Return (X, Y) of the center of cell containing provided text 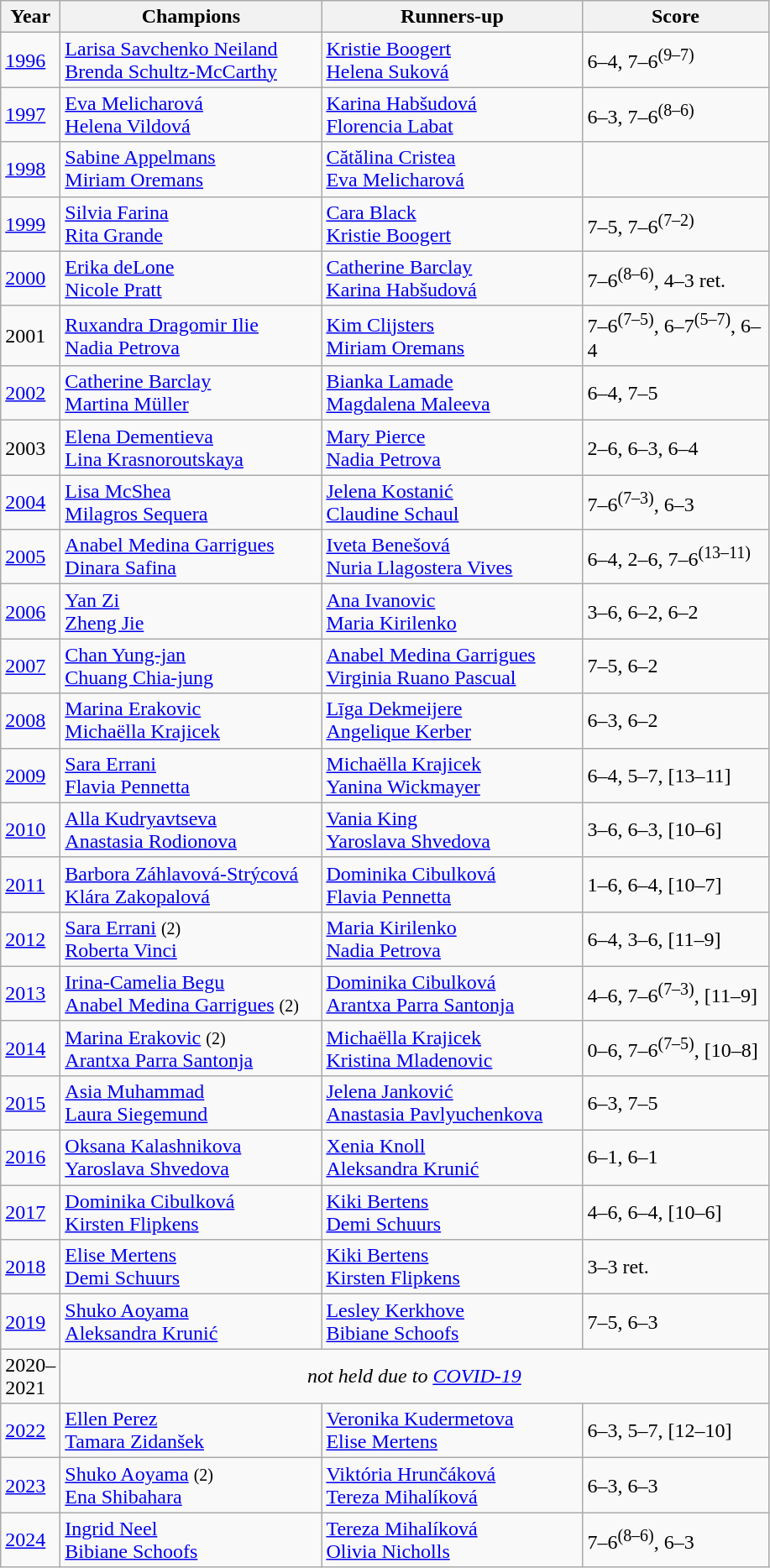
Cătălina Cristea Eva Melicharová (452, 170)
6–3, 7–5 (675, 1103)
7–6(7–3), 6–3 (675, 502)
2024 (30, 1539)
6–3, 6–2 (675, 720)
Larisa Savchenko Neiland Brenda Schultz-McCarthy (191, 60)
Dominika Cibulková Kirsten Flipkens (191, 1212)
Dominika Cibulková Flavia Pennetta (452, 885)
Asia Muhammad Laura Siegemund (191, 1103)
Jelena Janković Anastasia Pavlyuchenkova (452, 1103)
Silvia Farina Rita Grande (191, 223)
Veronika Kudermetova Elise Mertens (452, 1430)
2003 (30, 448)
Marina Erakovic Michaëlla Krajicek (191, 720)
6–4, 3–6, [11–9] (675, 938)
1996 (30, 60)
Erika deLone Nicole Pratt (191, 279)
Kiki Bertens Demi Schuurs (452, 1212)
6–3, 6–3 (675, 1486)
Bianka Lamade Magdalena Maleeva (452, 393)
7–6(7–5), 6–7(5–7), 6–4 (675, 336)
Līga Dekmeijere Angelique Kerber (452, 720)
Shuko Aoyama (2) Ena Shibahara (191, 1486)
Marina Erakovic (2) Arantxa Parra Santonja (191, 1048)
Cara Black Kristie Boogert (452, 223)
2015 (30, 1103)
Alla Kudryavtseva Anastasia Rodionova (191, 829)
2017 (30, 1212)
Mary Pierce Nadia Petrova (452, 448)
Lisa McShea Milagros Sequera (191, 502)
2022 (30, 1430)
Ana Ivanovic Maria Kirilenko (452, 611)
Eva Melicharová Helena Vildová (191, 114)
Ingrid Neel Bibiane Schoofs (191, 1539)
Runners-up (452, 17)
3–3 ret. (675, 1267)
6–4, 2–6, 7–6(13–11) (675, 557)
6–4, 7–6(9–7) (675, 60)
Kristie Boogert Helena Suková (452, 60)
Chan Yung-jan Chuang Chia-jung (191, 666)
2018 (30, 1267)
Sabine Appelmans Miriam Oremans (191, 170)
2001 (30, 336)
Elise Mertens Demi Schuurs (191, 1267)
2–6, 6–3, 6–4 (675, 448)
Catherine Barclay Martina Müller (191, 393)
Sara Errani Flavia Pennetta (191, 776)
1–6, 6–4, [10–7] (675, 885)
Anabel Medina Garrigues Dinara Safina (191, 557)
Iveta Benešová Nuria Llagostera Vives (452, 557)
Anabel Medina Garrigues Virginia Ruano Pascual (452, 666)
Score (675, 17)
2020– 2021 (30, 1377)
Oksana Kalashnikova Yaroslava Shvedova (191, 1158)
7–6(8–6), 4–3 ret. (675, 279)
Sara Errani (2) Roberta Vinci (191, 938)
2006 (30, 611)
2019 (30, 1321)
Kiki Bertens Kirsten Flipkens (452, 1267)
2012 (30, 938)
2009 (30, 776)
3–6, 6–3, [10–6] (675, 829)
Catherine Barclay Karina Habšudová (452, 279)
Barbora Záhlavová-Strýcová Klára Zakopalová (191, 885)
Vania King Yaroslava Shvedova (452, 829)
Ellen Perez Tamara Zidanšek (191, 1430)
0–6, 7–6(7–5), [10–8] (675, 1048)
Irina-Camelia Begu Anabel Medina Garrigues (2) (191, 994)
Lesley Kerkhove Bibiane Schoofs (452, 1321)
6–4, 5–7, [13–11] (675, 776)
Jelena Kostanić Claudine Schaul (452, 502)
2014 (30, 1048)
2000 (30, 279)
Michaëlla Krajicek Yanina Wickmayer (452, 776)
6–3, 5–7, [12–10] (675, 1430)
2016 (30, 1158)
Champions (191, 17)
7–5, 6–2 (675, 666)
Elena Dementieva Lina Krasnoroutskaya (191, 448)
Year (30, 17)
Tereza Mihalíková Olivia Nicholls (452, 1539)
2007 (30, 666)
Karina Habšudová Florencia Labat (452, 114)
3–6, 6–2, 6–2 (675, 611)
Maria Kirilenko Nadia Petrova (452, 938)
2023 (30, 1486)
1998 (30, 170)
2008 (30, 720)
1997 (30, 114)
6–3, 7–6(8–6) (675, 114)
2010 (30, 829)
Shuko Aoyama Aleksandra Krunić (191, 1321)
Xenia Knoll Aleksandra Krunić (452, 1158)
4–6, 6–4, [10–6] (675, 1212)
6–4, 7–5 (675, 393)
2004 (30, 502)
7–6(8–6), 6–3 (675, 1539)
2002 (30, 393)
2011 (30, 885)
Michaëlla Krajicek Kristina Mladenovic (452, 1048)
Kim Clijsters Miriam Oremans (452, 336)
7–5, 6–3 (675, 1321)
2005 (30, 557)
1999 (30, 223)
4–6, 7–6(7–3), [11–9] (675, 994)
Ruxandra Dragomir Ilie Nadia Petrova (191, 336)
Yan Zi Zheng Jie (191, 611)
Dominika Cibulková Arantxa Parra Santonja (452, 994)
2013 (30, 994)
7–5, 7–6(7–2) (675, 223)
Viktória Hrunčáková Tereza Mihalíková (452, 1486)
6–1, 6–1 (675, 1158)
not held due to COVID-19 (415, 1377)
